Find where the given text appears and provide that cell's center as [X, Y] coordinate. 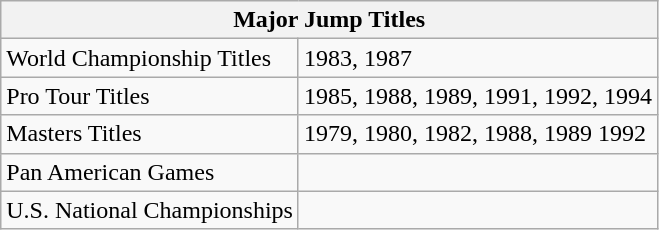
World Championship Titles [150, 58]
Masters Titles [150, 134]
1983, 1987 [478, 58]
U.S. National Championships [150, 210]
1979, 1980, 1982, 1988, 1989 1992 [478, 134]
Pan American Games [150, 172]
1985, 1988, 1989, 1991, 1992, 1994 [478, 96]
Major Jump Titles [330, 20]
Pro Tour Titles [150, 96]
